Capture the cell that displays the provided text and extract its [x, y] central coordinate. 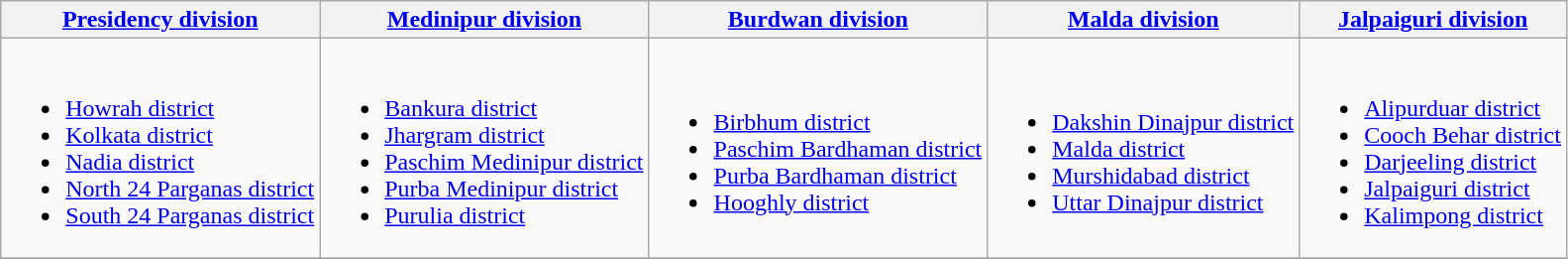
Bankura districtJhargram districtPaschim Medinipur districtPurba Medinipur districtPurulia district [484, 149]
Medinipur division [484, 20]
Presidency division [160, 20]
Dakshin Dinajpur districtMalda districtMurshidabad districtUttar Dinajpur district [1143, 149]
Malda division [1143, 20]
Birbhum districtPaschim Bardhaman districtPurba Bardhaman districtHooghly district [818, 149]
Alipurduar districtCooch Behar districtDarjeeling districtJalpaiguri districtKalimpong district [1433, 149]
Howrah districtKolkata districtNadia districtNorth 24 Parganas districtSouth 24 Parganas district [160, 149]
Jalpaiguri division [1433, 20]
Burdwan division [818, 20]
